Determine the [X, Y] coordinate at the center of the cell enclosing the given text.  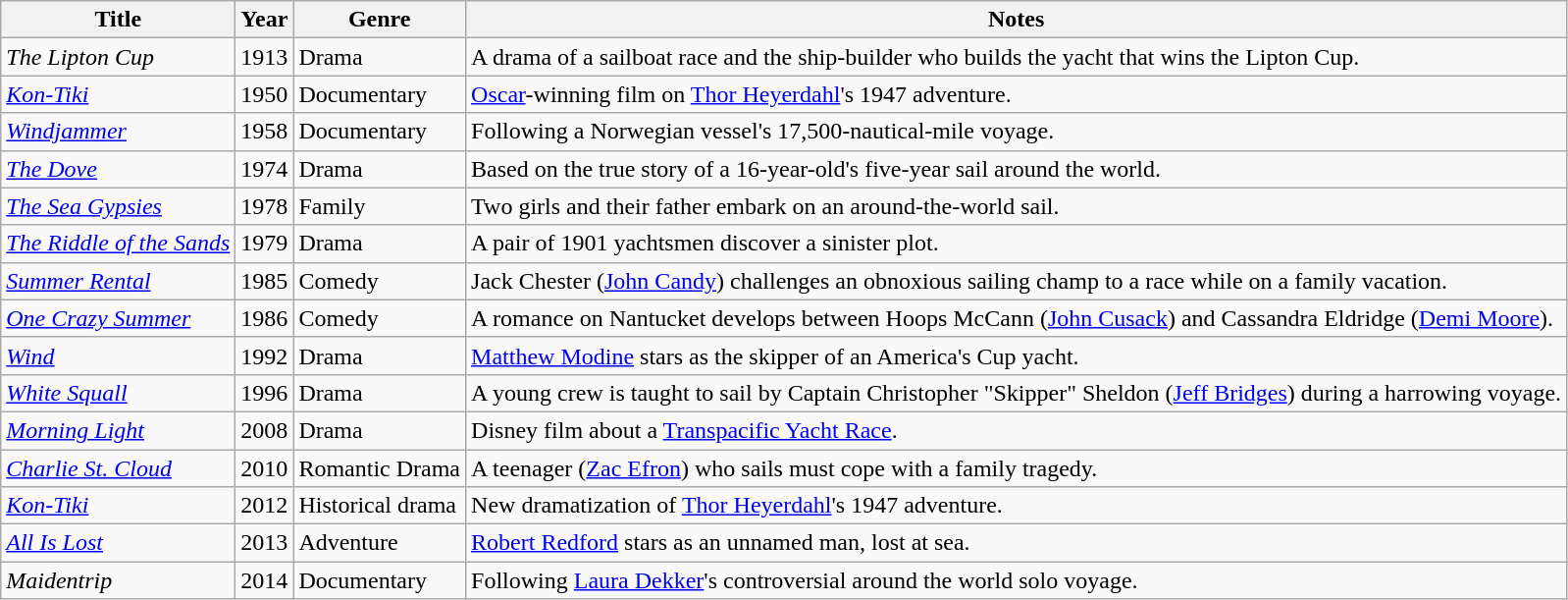
Genre [380, 20]
Adventure [380, 543]
Windjammer [118, 132]
Matthew Modine stars as the skipper of an America's Cup yacht. [1017, 355]
Year [265, 20]
One Crazy Summer [118, 318]
Morning Light [118, 430]
1996 [265, 393]
2014 [265, 580]
1958 [265, 132]
Following a Norwegian vessel's 17,500-nautical-mile voyage. [1017, 132]
A romance on Nantucket develops between Hoops McCann (John Cusack) and Cassandra Eldridge (Demi Moore). [1017, 318]
Disney film about a Transpacific Yacht Race. [1017, 430]
White Squall [118, 393]
The Dove [118, 169]
2008 [265, 430]
Jack Chester (John Candy) challenges an obnoxious sailing champ to a race while on a family vacation. [1017, 281]
The Lipton Cup [118, 57]
Historical drama [380, 506]
Romantic Drama [380, 468]
Charlie St. Cloud [118, 468]
Summer Rental [118, 281]
1950 [265, 94]
Based on the true story of a 16-year-old's five-year sail around the world. [1017, 169]
A young crew is taught to sail by Captain Christopher "Skipper" Sheldon (Jeff Bridges) during a harrowing voyage. [1017, 393]
All Is Lost [118, 543]
Two girls and their father embark on an around-the-world sail. [1017, 206]
Title [118, 20]
Family [380, 206]
Wind [118, 355]
1978 [265, 206]
2012 [265, 506]
1913 [265, 57]
A pair of 1901 yachtsmen discover a sinister plot. [1017, 244]
A teenager (Zac Efron) who sails must cope with a family tragedy. [1017, 468]
1986 [265, 318]
2013 [265, 543]
1974 [265, 169]
Notes [1017, 20]
The Sea Gypsies [118, 206]
The Riddle of the Sands [118, 244]
Oscar-winning film on Thor Heyerdahl's 1947 adventure. [1017, 94]
2010 [265, 468]
1979 [265, 244]
New dramatization of Thor Heyerdahl's 1947 adventure. [1017, 506]
1985 [265, 281]
Robert Redford stars as an unnamed man, lost at sea. [1017, 543]
Following Laura Dekker's controversial around the world solo voyage. [1017, 580]
Maidentrip [118, 580]
1992 [265, 355]
A drama of a sailboat race and the ship-builder who builds the yacht that wins the Lipton Cup. [1017, 57]
